Capture the cell that displays the provided text and extract its [x, y] central coordinate. 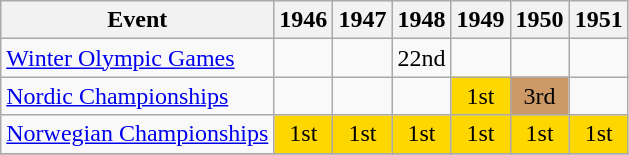
1946 [304, 20]
1951 [598, 20]
Nordic Championships [138, 96]
1949 [480, 20]
Winter Olympic Games [138, 58]
22nd [422, 58]
Norwegian Championships [138, 134]
1948 [422, 20]
1947 [362, 20]
Event [138, 20]
1950 [540, 20]
3rd [540, 96]
